Search for the cell housing the specified text and yield its (X, Y) center coordinate. 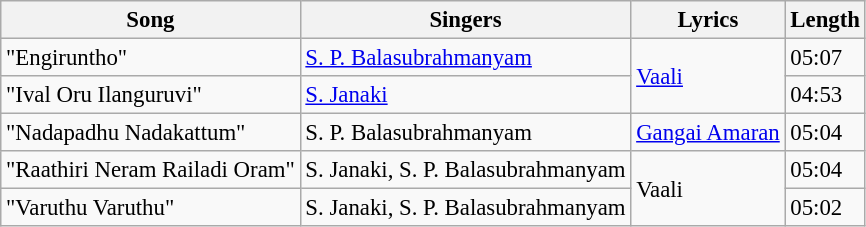
05:07 (825, 58)
"Nadapadhu Nadakattum" (150, 133)
"Ival Oru Ilanguruvi" (150, 95)
Length (825, 20)
"Varuthu Varuthu" (150, 208)
S. Janaki (466, 95)
"Raathiri Neram Railadi Oram" (150, 170)
05:02 (825, 208)
Gangai Amaran (708, 133)
"Engiruntho" (150, 58)
Singers (466, 20)
04:53 (825, 95)
Lyrics (708, 20)
Song (150, 20)
